Locate the cell with the specified text and output its [x, y] center coordinate. 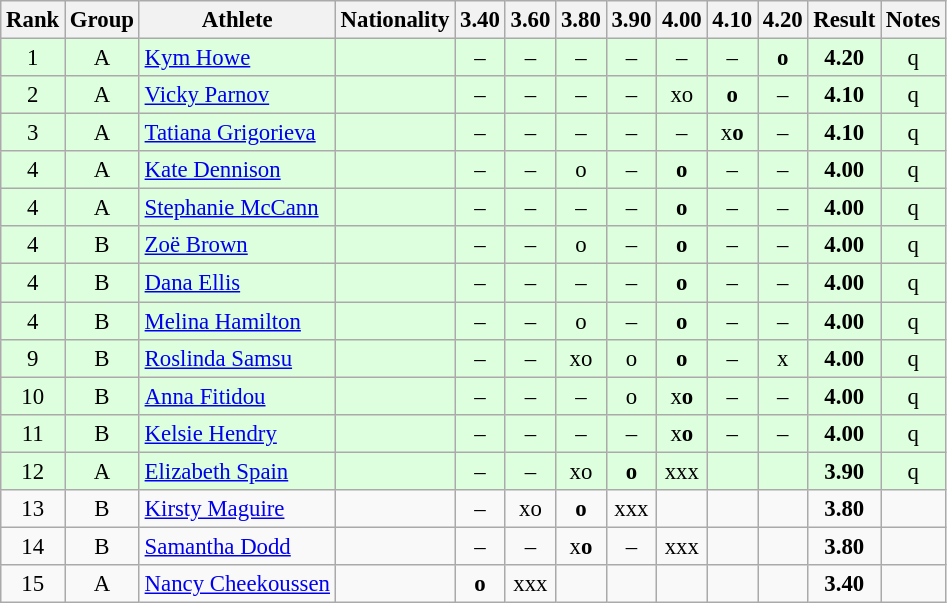
Tatiana Grigorieva [237, 133]
Melina Hamilton [237, 321]
Zoë Brown [237, 245]
Group [102, 20]
Kym Howe [237, 58]
1 [33, 58]
2 [33, 95]
Kelsie Hendry [237, 433]
x [783, 358]
Athlete [237, 20]
Anna Fitidou [237, 396]
12 [33, 471]
10 [33, 396]
Kate Dennison [237, 170]
11 [33, 433]
3.60 [530, 20]
14 [33, 546]
3 [33, 133]
Nancy Cheekoussen [237, 584]
Kirsty Maguire [237, 509]
Rank [33, 20]
Result [844, 20]
9 [33, 358]
Stephanie McCann [237, 208]
Vicky Parnov [237, 95]
Elizabeth Spain [237, 471]
Nationality [394, 20]
Roslinda Samsu [237, 358]
Samantha Dodd [237, 546]
Notes [914, 20]
Dana Ellis [237, 283]
15 [33, 584]
13 [33, 509]
